Search for the cell housing the specified text and yield its (X, Y) center coordinate. 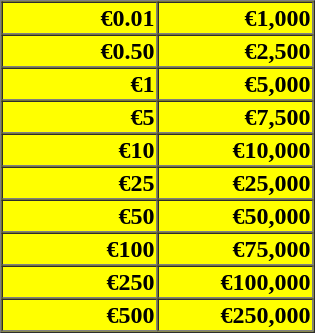
€0.01 (80, 18)
€1 (80, 84)
€50,000 (236, 216)
€10 (80, 150)
€75,000 (236, 248)
€500 (80, 314)
€0.50 (80, 50)
€5,000 (236, 84)
€250,000 (236, 314)
€10,000 (236, 150)
€100,000 (236, 282)
€5 (80, 116)
€250 (80, 282)
€25 (80, 182)
€100 (80, 248)
€25,000 (236, 182)
€2,500 (236, 50)
€7,500 (236, 116)
€1,000 (236, 18)
€50 (80, 216)
